Find where the given text appears and provide that cell's center as [x, y] coordinate. 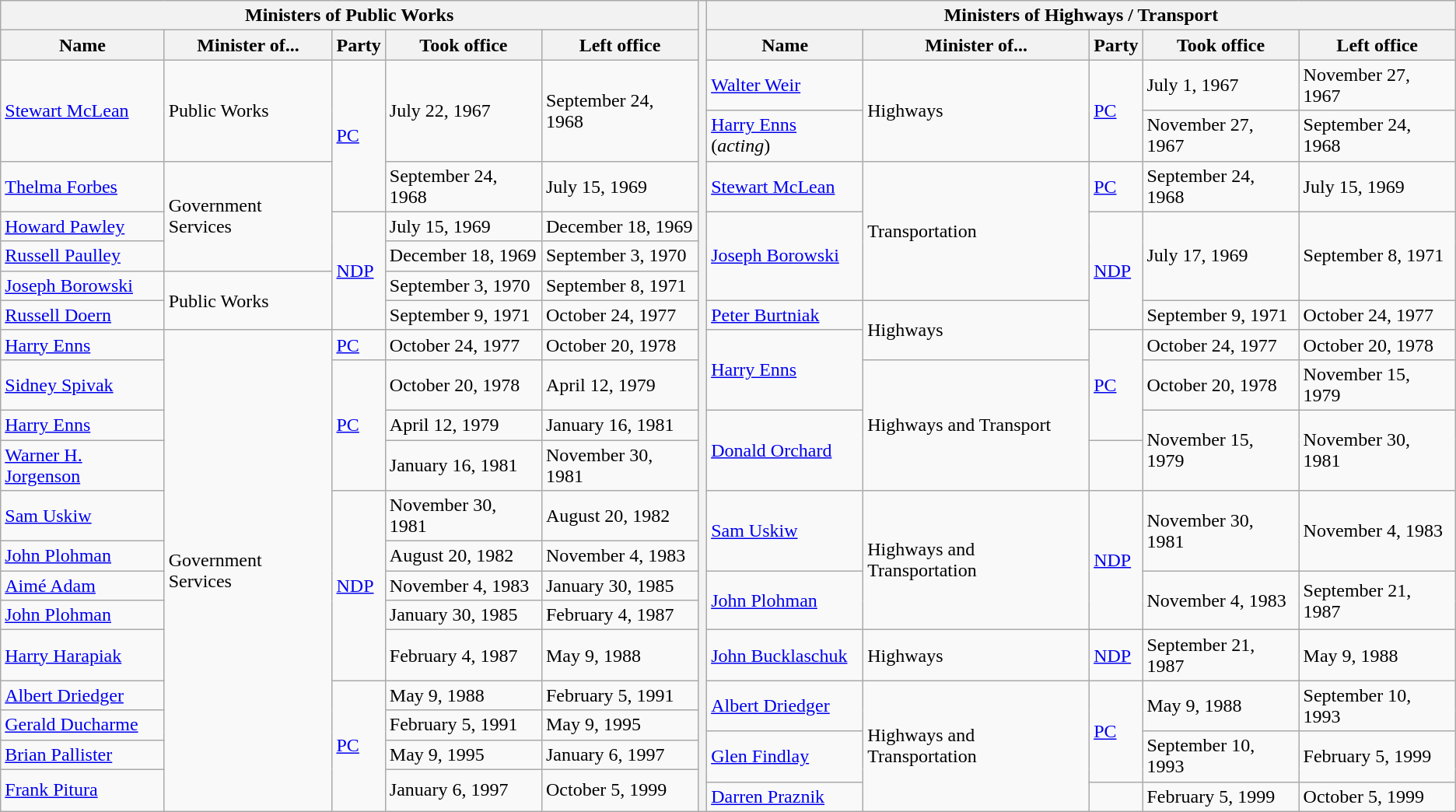
Aimé Adam [82, 586]
Warner H. Jorgenson [82, 465]
Peter Burtniak [786, 315]
Donald Orchard [786, 450]
Brian Pallister [82, 754]
Ministers of Highways / Transport [1081, 16]
Glen Findlay [786, 756]
July 1, 1967 [1221, 86]
Thelma Forbes [82, 187]
Russell Paulley [82, 256]
Harry Enns (acting) [786, 135]
Walter Weir [786, 86]
Transportation [977, 230]
July 22, 1967 [464, 110]
Frank Pitura [82, 790]
Russell Doern [82, 315]
Highways and Transport [977, 425]
July 17, 1969 [1221, 256]
Sidney Spivak [82, 384]
Gerald Ducharme [82, 725]
Darren Praznik [786, 796]
John Bucklaschuk [786, 655]
Howard Pawley [82, 226]
Ministers of Public Works [350, 16]
Harry Harapiak [82, 655]
